Pinpoint the cell where the given text exists, returning its (X, Y) midpoint coordinate. 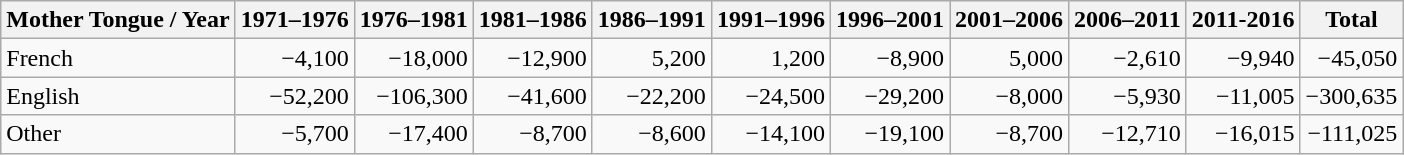
−12,710 (1128, 134)
5,000 (1010, 58)
−52,200 (294, 96)
1996–2001 (890, 20)
5,200 (652, 58)
2001–2006 (1010, 20)
−8,900 (890, 58)
1991–1996 (770, 20)
−5,700 (294, 134)
1976–1981 (414, 20)
−2,610 (1128, 58)
−8,600 (652, 134)
−8,000 (1010, 96)
Mother Tongue / Year (118, 20)
−22,200 (652, 96)
−4,100 (294, 58)
1,200 (770, 58)
English (118, 96)
−24,500 (770, 96)
1981–1986 (532, 20)
French (118, 58)
−11,005 (1243, 96)
−16,015 (1243, 134)
1986–1991 (652, 20)
−18,000 (414, 58)
−19,100 (890, 134)
1971–1976 (294, 20)
−41,600 (532, 96)
2011-2016 (1243, 20)
−12,900 (532, 58)
−17,400 (414, 134)
−300,635 (1352, 96)
−106,300 (414, 96)
−14,100 (770, 134)
Other (118, 134)
−111,025 (1352, 134)
2006–2011 (1128, 20)
Total (1352, 20)
−5,930 (1128, 96)
−45,050 (1352, 58)
−9,940 (1243, 58)
−29,200 (890, 96)
